Identify which cell holds the provided text, then report its [x, y] central coordinate. 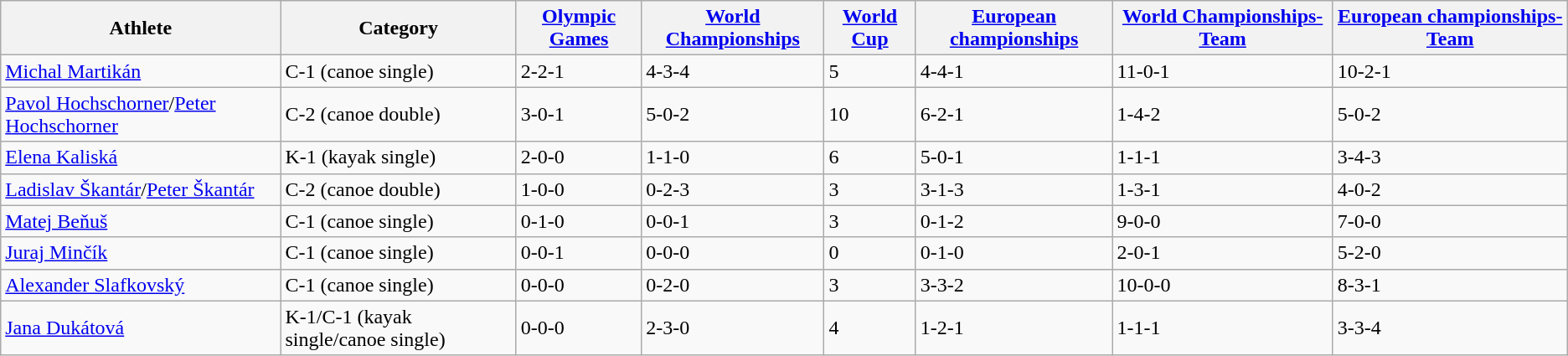
Alexander Slafkovský [141, 285]
Elena Kaliská [141, 157]
World Championships [733, 28]
0-2-0 [733, 285]
5-0-1 [1014, 157]
World Cup [869, 28]
Athlete [141, 28]
4-4-1 [1014, 71]
1-0-0 [578, 189]
Category [399, 28]
World Championships-Team [1223, 28]
Ladislav Škantár/Peter Škantár [141, 189]
3-0-1 [578, 114]
0 [869, 253]
1-4-2 [1223, 114]
0-2-3 [733, 189]
2-2-1 [578, 71]
9-0-0 [1223, 221]
5-2-0 [1450, 253]
1-2-1 [1014, 328]
3-4-3 [1450, 157]
4-0-2 [1450, 189]
6 [869, 157]
8-3-1 [1450, 285]
11-0-1 [1223, 71]
4-3-4 [733, 71]
6-2-1 [1014, 114]
3-3-2 [1014, 285]
Juraj Minčík [141, 253]
1-3-1 [1223, 189]
10-0-0 [1223, 285]
4 [869, 328]
0-1-2 [1014, 221]
Michal Martikán [141, 71]
5 [869, 71]
Pavol Hochschorner/Peter Hochschorner [141, 114]
K-1/C-1 (kayak single/canoe single) [399, 328]
3-3-4 [1450, 328]
Jana Dukátová [141, 328]
10 [869, 114]
European championships-Team [1450, 28]
1-1-0 [733, 157]
2-0-0 [578, 157]
Matej Beňuš [141, 221]
10-2-1 [1450, 71]
3-1-3 [1014, 189]
European championships [1014, 28]
2-3-0 [733, 328]
7-0-0 [1450, 221]
K-1 (kayak single) [399, 157]
Olympic Games [578, 28]
2-0-1 [1223, 253]
